Detect which cell encompasses the target text, then output its [X, Y] center coordinate. 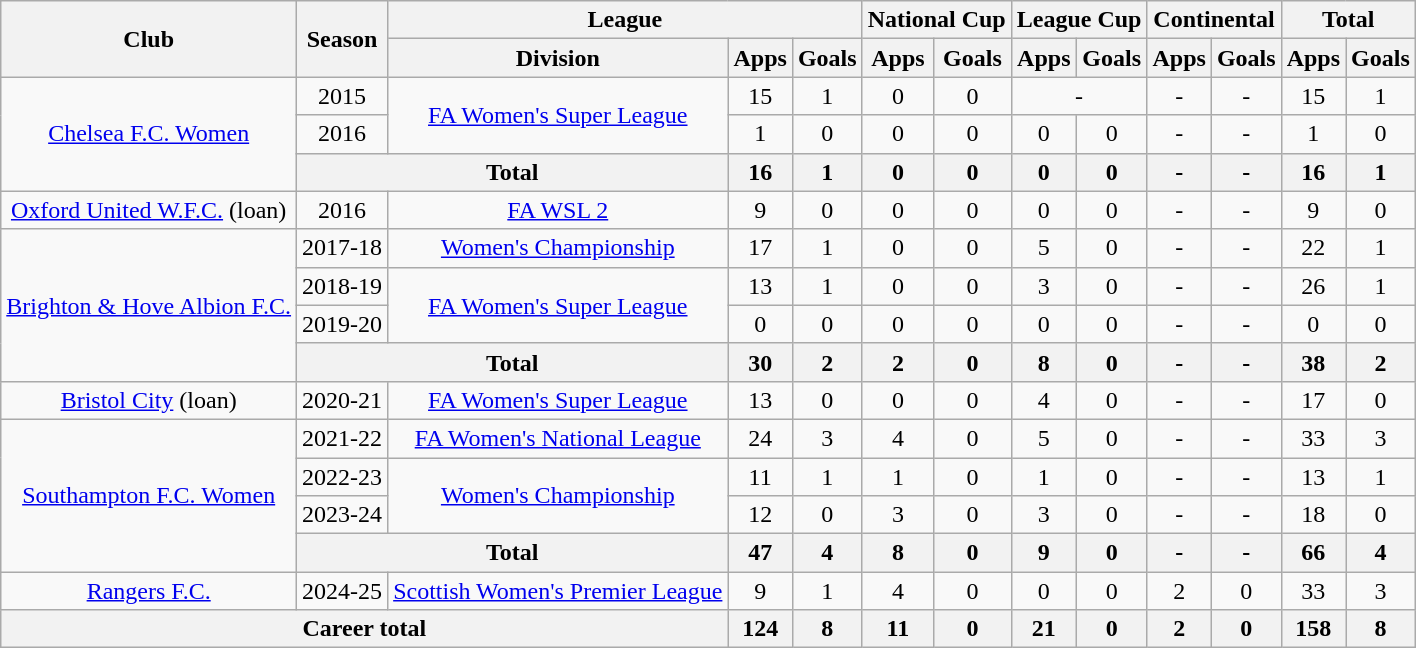
Continental [1214, 20]
Southampton F.C. Women [149, 495]
2015 [342, 96]
2021-22 [342, 438]
26 [1313, 286]
2023-24 [342, 515]
12 [760, 515]
Rangers F.C. [149, 591]
National Cup [936, 20]
47 [760, 553]
22 [1313, 248]
League Cup [1079, 20]
FA WSL 2 [558, 210]
Career total [364, 629]
Season [342, 39]
Brighton & Hove Albion F.C. [149, 305]
Club [149, 39]
Scottish Women's Premier League [558, 591]
Division [558, 58]
38 [1313, 362]
2020-21 [342, 400]
Oxford United W.F.C. (loan) [149, 210]
2018-19 [342, 286]
2022-23 [342, 477]
124 [760, 629]
2017-18 [342, 248]
Chelsea F.C. Women [149, 134]
League [625, 20]
2019-20 [342, 324]
24 [760, 438]
18 [1313, 515]
FA Women's National League [558, 438]
30 [760, 362]
21 [1044, 629]
158 [1313, 629]
66 [1313, 553]
2024-25 [342, 591]
Bristol City (loan) [149, 400]
